Identify which cell holds the provided text, then report its [x, y] central coordinate. 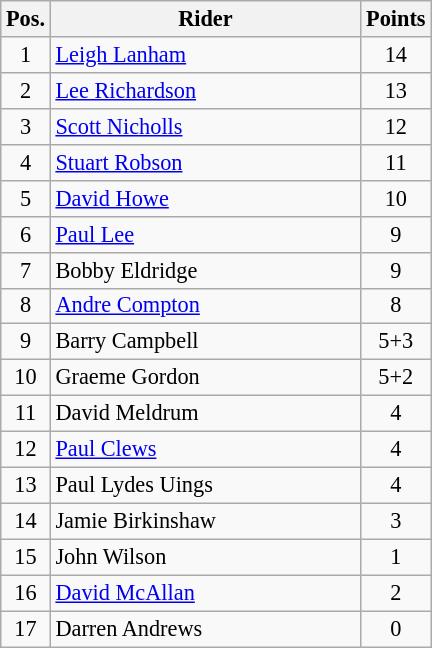
Andre Compton [205, 306]
John Wilson [205, 557]
Bobby Eldridge [205, 270]
Stuart Robson [205, 162]
Leigh Lanham [205, 55]
0 [396, 629]
Pos. [26, 19]
Jamie Birkinshaw [205, 521]
David Howe [205, 198]
Points [396, 19]
Rider [205, 19]
David McAllan [205, 593]
Lee Richardson [205, 90]
Paul Clews [205, 450]
6 [26, 234]
15 [26, 557]
David Meldrum [205, 414]
5+3 [396, 342]
7 [26, 270]
Paul Lee [205, 234]
16 [26, 593]
Paul Lydes Uings [205, 485]
17 [26, 629]
Graeme Gordon [205, 378]
Scott Nicholls [205, 126]
Barry Campbell [205, 342]
5 [26, 198]
Darren Andrews [205, 629]
5+2 [396, 378]
